Extract the (X, Y) coordinate from the center of the cell holding the provided text.  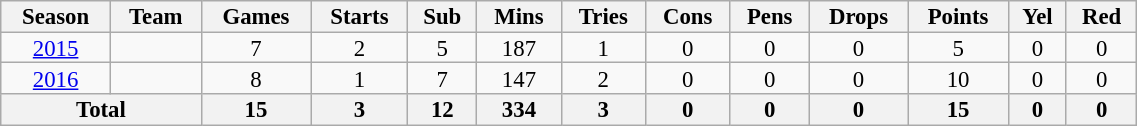
8 (256, 78)
Games (256, 16)
Drops (858, 16)
12 (442, 110)
334 (520, 110)
Yel (1037, 16)
2016 (56, 78)
Points (958, 16)
Pens (770, 16)
147 (520, 78)
Season (56, 16)
187 (520, 48)
Starts (360, 16)
Total (101, 110)
Team (156, 16)
Red (1101, 16)
Cons (688, 16)
Tries (603, 16)
Sub (442, 16)
10 (958, 78)
Mins (520, 16)
2015 (56, 48)
